For the text-containing cell, return its midpoint in [X, Y] coordinate format. 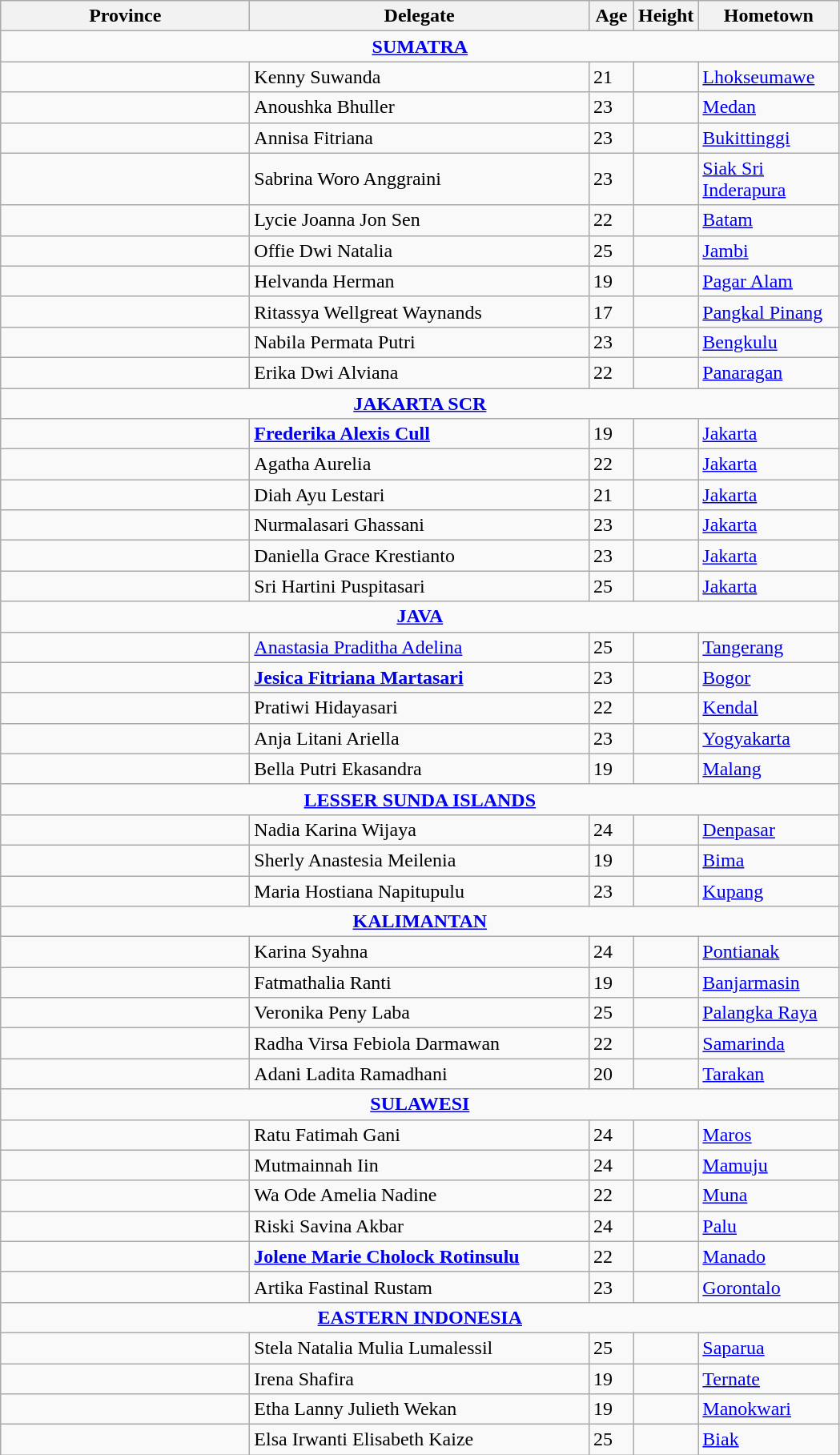
Agatha Aurelia [420, 464]
Height [665, 16]
Sri Hartini Puspitasari [420, 586]
Pontianak [769, 952]
Mamuju [769, 1165]
JAVA [420, 617]
Nabila Permata Putri [420, 342]
Yogyakarta [769, 738]
Banjarmasin [769, 983]
SUMATRA [420, 46]
Kendal [769, 708]
Pagar Alam [769, 281]
Batam [769, 220]
Wa Ode Amelia Nadine [420, 1196]
Helvanda Herman [420, 281]
Nadia Karina Wijaya [420, 830]
Anastasia Praditha Adelina [420, 647]
SULAWESI [420, 1104]
Malang [769, 769]
Maros [769, 1135]
Annisa Fitriana [420, 138]
Panaragan [769, 372]
Age [611, 16]
Radha Virsa Febiola Darmawan [420, 1043]
Delegate [420, 16]
Diah Ayu Lestari [420, 495]
Kupang [769, 891]
Anoushka Bhuller [420, 107]
Jolene Marie Cholock Rotinsulu [420, 1256]
Bukittinggi [769, 138]
Hometown [769, 16]
Saparua [769, 1348]
Manado [769, 1256]
Bella Putri Ekasandra [420, 769]
Sherly Anastesia Meilenia [420, 860]
Palu [769, 1226]
Artika Fastinal Rustam [420, 1287]
Muna [769, 1196]
Irena Shafira [420, 1378]
Erika Dwi Alviana [420, 372]
Denpasar [769, 830]
Adani Ladita Ramadhani [420, 1074]
LESSER SUNDA ISLANDS [420, 799]
Lycie Joanna Jon Sen [420, 220]
Offie Dwi Natalia [420, 251]
Bengkulu [769, 342]
Lhokseumawe [769, 77]
20 [611, 1074]
Ratu Fatimah Gani [420, 1135]
Stela Natalia Mulia Lumalessil [420, 1348]
Etha Lanny Julieth Wekan [420, 1409]
Kenny Suwanda [420, 77]
Sabrina Woro Anggraini [420, 179]
Fatmathalia Ranti [420, 983]
Palangka Raya [769, 1013]
Medan [769, 107]
Anja Litani Ariella [420, 738]
Maria Hostiana Napitupulu [420, 891]
Ritassya Wellgreat Waynands [420, 311]
Biak [769, 1440]
KALIMANTAN [420, 922]
Jambi [769, 251]
17 [611, 311]
Bima [769, 860]
Pratiwi Hidayasari [420, 708]
Pangkal Pinang [769, 311]
Veronika Peny Laba [420, 1013]
Samarinda [769, 1043]
Province [125, 16]
Bogor [769, 677]
Mutmainnah Iin [420, 1165]
Karina Syahna [420, 952]
Frederika Alexis Cull [420, 434]
Elsa Irwanti Elisabeth Kaize [420, 1440]
Gorontalo [769, 1287]
Jesica Fitriana Martasari [420, 677]
EASTERN INDONESIA [420, 1317]
Daniella Grace Krestianto [420, 556]
Nurmalasari Ghassani [420, 525]
Siak Sri Inderapura [769, 179]
Tarakan [769, 1074]
Tangerang [769, 647]
Ternate [769, 1378]
JAKARTA SCR [420, 403]
Manokwari [769, 1409]
Riski Savina Akbar [420, 1226]
